Return [x, y] of the center of cell containing provided text 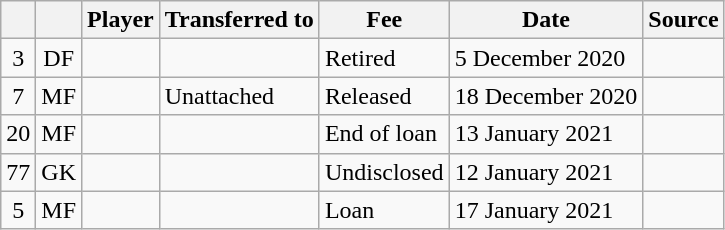
Loan [384, 210]
5 December 2020 [546, 58]
20 [18, 134]
18 December 2020 [546, 96]
GK [59, 172]
12 January 2021 [546, 172]
7 [18, 96]
3 [18, 58]
77 [18, 172]
17 January 2021 [546, 210]
Released [384, 96]
Transferred to [239, 20]
Undisclosed [384, 172]
End of loan [384, 134]
Retired [384, 58]
Date [546, 20]
5 [18, 210]
DF [59, 58]
Unattached [239, 96]
13 January 2021 [546, 134]
Source [684, 20]
Fee [384, 20]
Player [121, 20]
